Detect which cell encompasses the target text, then output its [x, y] center coordinate. 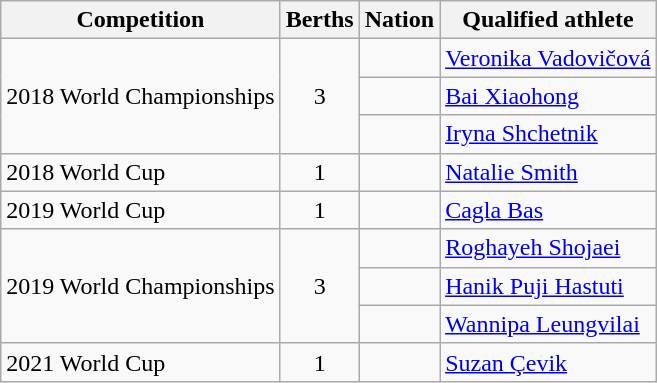
2018 World Championships [140, 96]
Suzan Çevik [548, 362]
2018 World Cup [140, 172]
Nation [399, 20]
Bai Xiaohong [548, 96]
Qualified athlete [548, 20]
2021 World Cup [140, 362]
Hanik Puji Hastuti [548, 286]
Iryna Shchetnik [548, 134]
Natalie Smith [548, 172]
Wannipa Leungvilai [548, 324]
Competition [140, 20]
Berths [320, 20]
2019 World Championships [140, 286]
2019 World Cup [140, 210]
Cagla Bas [548, 210]
Roghayeh Shojaei [548, 248]
Veronika Vadovičová [548, 58]
